Extract the (x, y) coordinate from the center of the cell holding the provided text.  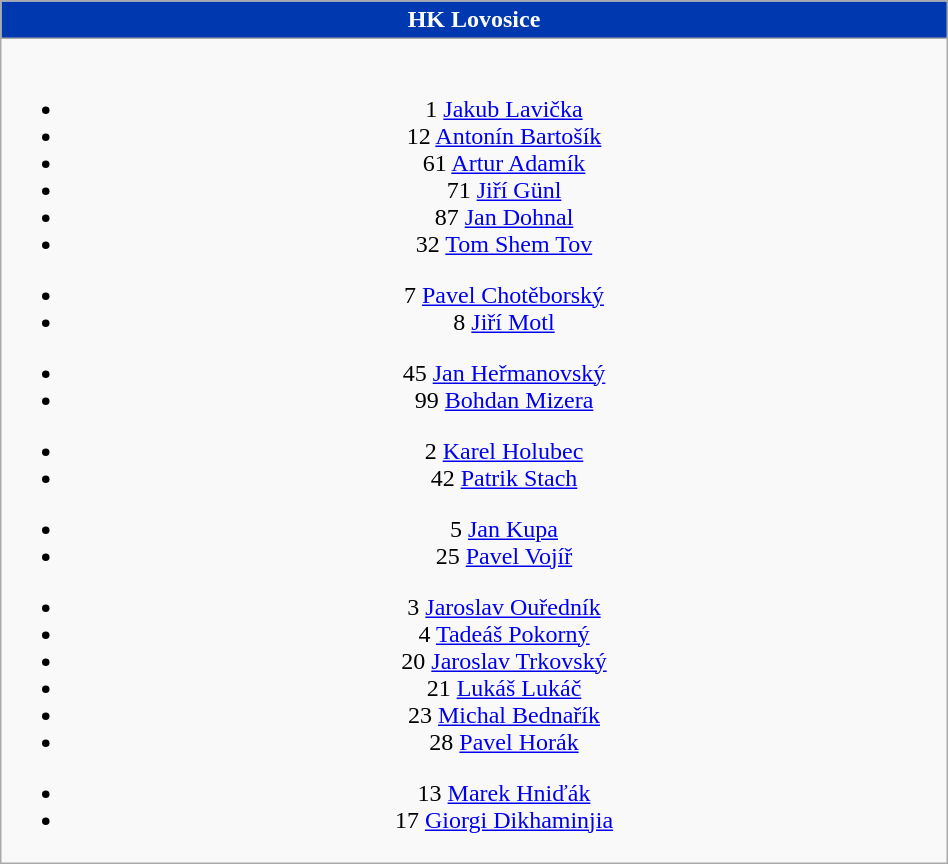
HK Lovosice (474, 20)
